Locate the cell with the specified text and output its [X, Y] center coordinate. 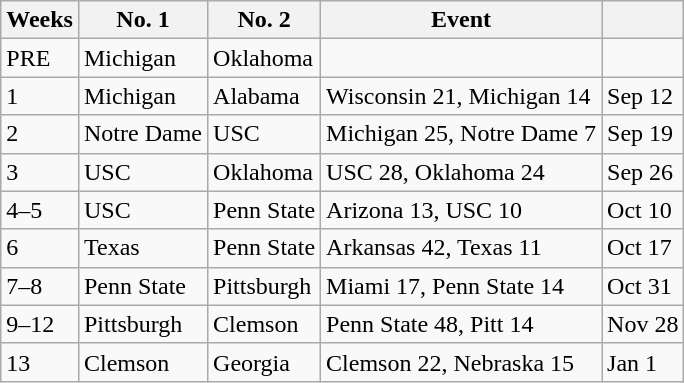
PRE [40, 58]
Sep 12 [643, 96]
3 [40, 172]
9–12 [40, 324]
Penn State 48, Pitt 14 [462, 324]
Arizona 13, USC 10 [462, 210]
Weeks [40, 20]
Arkansas 42, Texas 11 [462, 248]
Event [462, 20]
4–5 [40, 210]
Notre Dame [142, 134]
Alabama [264, 96]
Oct 17 [643, 248]
Clemson 22, Nebraska 15 [462, 362]
Miami 17, Penn State 14 [462, 286]
Oct 10 [643, 210]
No. 2 [264, 20]
Michigan 25, Notre Dame 7 [462, 134]
Wisconsin 21, Michigan 14 [462, 96]
Jan 1 [643, 362]
Texas [142, 248]
Nov 28 [643, 324]
Georgia [264, 362]
No. 1 [142, 20]
Sep 26 [643, 172]
Oct 31 [643, 286]
6 [40, 248]
2 [40, 134]
13 [40, 362]
USC 28, Oklahoma 24 [462, 172]
7–8 [40, 286]
Sep 19 [643, 134]
1 [40, 96]
